Capture the cell that displays the provided text and extract its (X, Y) central coordinate. 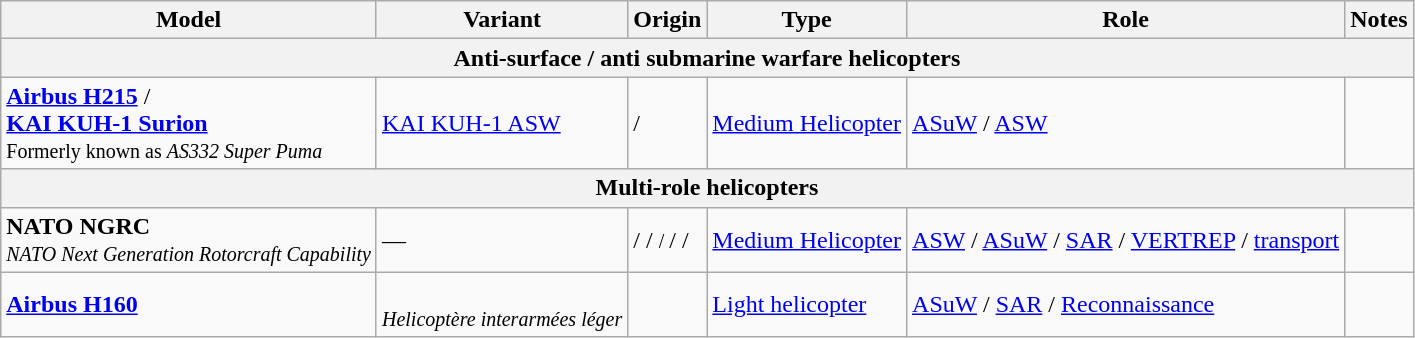
NATO NGRC NATO Next Generation Rotorcraft Capability (189, 240)
Notes (1379, 20)
Role (1126, 20)
Airbus H215 / KAI KUH-1 Surion Formerly known as AS332 Super Puma (189, 123)
ASW / ASuW / SAR / VERTREP / transport (1126, 240)
KAI KUH-1 ASW (502, 123)
Variant (502, 20)
Origin (668, 20)
Multi-role helicopters (707, 188)
ASuW / SAR / Reconnaissance (1126, 304)
Airbus H160 (189, 304)
Type (807, 20)
Light helicopter (807, 304)
Helicoptère interarmées léger (502, 304)
Anti-surface / anti submarine warfare helicopters (707, 58)
Model (189, 20)
— (502, 240)
/ / / / / (668, 240)
ASuW / ASW (1126, 123)
/ (668, 123)
